Pinpoint the cell where the given text exists, returning its (X, Y) midpoint coordinate. 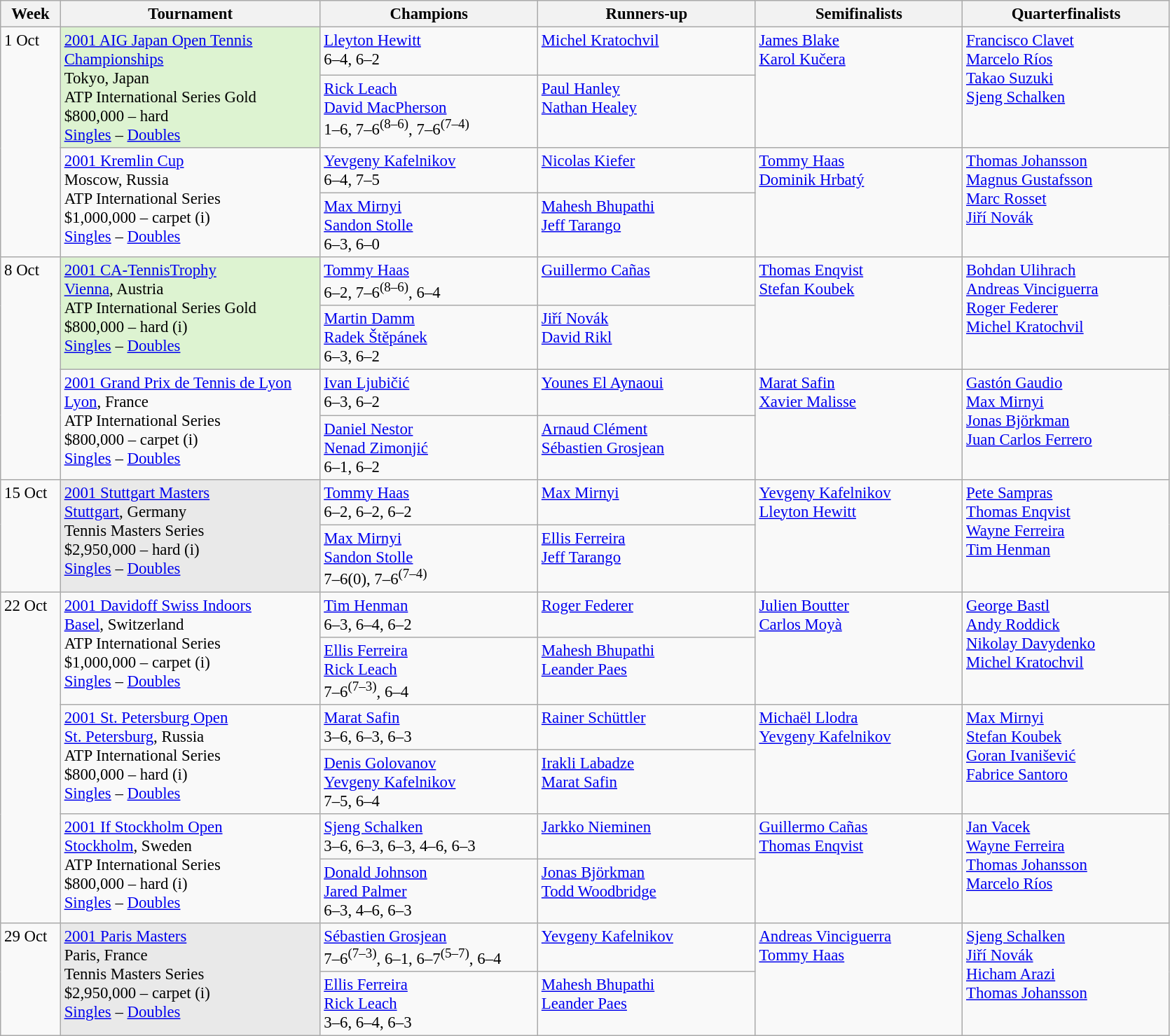
Thomas Johansson Magnus Gustafsson Marc Rosset Jiří Novák (1066, 202)
Tommy Haas Dominik Hrbatý (859, 202)
2001 Paris Masters Paris, FranceTennis Masters Series$2,950,000 – carpet (i) Singles – Doubles (191, 979)
Guillermo Cañas (647, 282)
15 Oct (31, 535)
Jan Vacek Wayne Ferreira Thomas Johansson Marcelo Ríos (1066, 869)
Max Mirnyi Sandon Stolle 6–3, 6–0 (429, 226)
2001 Grand Prix de Tennis de Lyon Lyon, FranceATP International Series$800,000 – carpet (i) Singles – Doubles (191, 424)
George Bastl Andy Roddick Nikolay Davydenko Michel Kratochvil (1066, 649)
James Blake Karol Kučera (859, 88)
Yevgeny Kafelnikov (647, 947)
Sjeng Schalken 3–6, 6–3, 6–3, 4–6, 6–3 (429, 836)
Younes El Aynaoui (647, 392)
Marat Safin Xavier Malisse (859, 424)
Sébastien Grosjean 7–6(7–3), 6–1, 6–7(5–7), 6–4 (429, 947)
Ellis Ferreira Rick Leach 7–6(7–3), 6–4 (429, 671)
Denis Golovanov Yevgeny Kafelnikov 7–5, 6–4 (429, 782)
Francisco Clavet Marcelo Ríos Takao Suzuki Sjeng Schalken (1066, 88)
Sjeng Schalken Jiří Novák Hicham Arazi Thomas Johansson (1066, 979)
Max Mirnyi Stefan Koubek Goran Ivanišević Fabrice Santoro (1066, 759)
8 Oct (31, 368)
2001 Stuttgart Masters Stuttgart, GermanyTennis Masters Series$2,950,000 – hard (i) Singles – Doubles (191, 535)
Guillermo Cañas Thomas Enqvist (859, 869)
Yevgeny Kafelnikov Lleyton Hewitt (859, 535)
Michaël Llodra Yevgeny Kafelnikov (859, 759)
Martin Damm Radek Štěpánek 6–3, 6–2 (429, 338)
Ellis Ferreira Rick Leach 3–6, 6–4, 6–3 (429, 1004)
22 Oct (31, 758)
Rainer Schüttler (647, 727)
Tournament (191, 14)
2001 AIG Japan Open Tennis Championships Tokyo, JapanATP International Series Gold$800,000 – hard Singles – Doubles (191, 88)
Thomas Enqvist Stefan Koubek (859, 314)
Yevgeny Kafelnikov 6–4, 7–5 (429, 171)
1 Oct (31, 143)
Jarkko Nieminen (647, 836)
Julien Boutter Carlos Moyà (859, 649)
Marat Safin 3–6, 6–3, 6–3 (429, 727)
Lleyton Hewitt 6–4, 6–2 (429, 52)
Quarterfinalists (1066, 14)
2001 St. Petersburg Open St. Petersburg, RussiaATP International Series$800,000 – hard (i) Singles – Doubles (191, 759)
Week (31, 14)
2001 Davidoff Swiss Indoors Basel, SwitzerlandATP International Series$1,000,000 – carpet (i) Singles – Doubles (191, 649)
Roger Federer (647, 615)
Donald Johnson Jared Palmer 6–3, 4–6, 6–3 (429, 892)
Tim Henman 6–3, 6–4, 6–2 (429, 615)
Ellis Ferreira Jeff Tarango (647, 558)
Andreas Vinciguerra Tommy Haas (859, 979)
Paul Hanley Nathan Healey (647, 112)
Rick Leach David MacPherson 1–6, 7–6(8–6), 7–6(7–4) (429, 112)
Michel Kratochvil (647, 52)
Bohdan Ulihrach Andreas Vinciguerra Roger Federer Michel Kratochvil (1066, 314)
Max Mirnyi (647, 502)
Semifinalists (859, 14)
2001 If Stockholm Open Stockholm, SwedenATP International Series$800,000 – hard (i) Singles – Doubles (191, 869)
Tommy Haas 6–2, 6–2, 6–2 (429, 502)
2001 CA-TennisTrophy Vienna, AustriaATP International Series Gold$800,000 – hard (i) Singles – Doubles (191, 314)
Pete Sampras Thomas Enqvist Wayne Ferreira Tim Henman (1066, 535)
Ivan Ljubičić 6–3, 6–2 (429, 392)
Jonas Björkman Todd Woodbridge (647, 892)
Arnaud Clément Sébastien Grosjean (647, 448)
Gastón Gaudio Max Mirnyi Jonas Björkman Juan Carlos Ferrero (1066, 424)
Tommy Haas 6–2, 7–6(8–6), 6–4 (429, 282)
Jiří Novák David Rikl (647, 338)
Daniel Nestor Nenad Zimonjić 6–1, 6–2 (429, 448)
Max Mirnyi Sandon Stolle 7–6(0), 7–6(7–4) (429, 558)
Nicolas Kiefer (647, 171)
Mahesh Bhupathi Jeff Tarango (647, 226)
29 Oct (31, 979)
2001 Kremlin Cup Moscow, RussiaATP International Series$1,000,000 – carpet (i) Singles – Doubles (191, 202)
Runners-up (647, 14)
Champions (429, 14)
Irakli Labadze Marat Safin (647, 782)
